Provide the [x, y] coordinate of the cell's center where the given text is located.  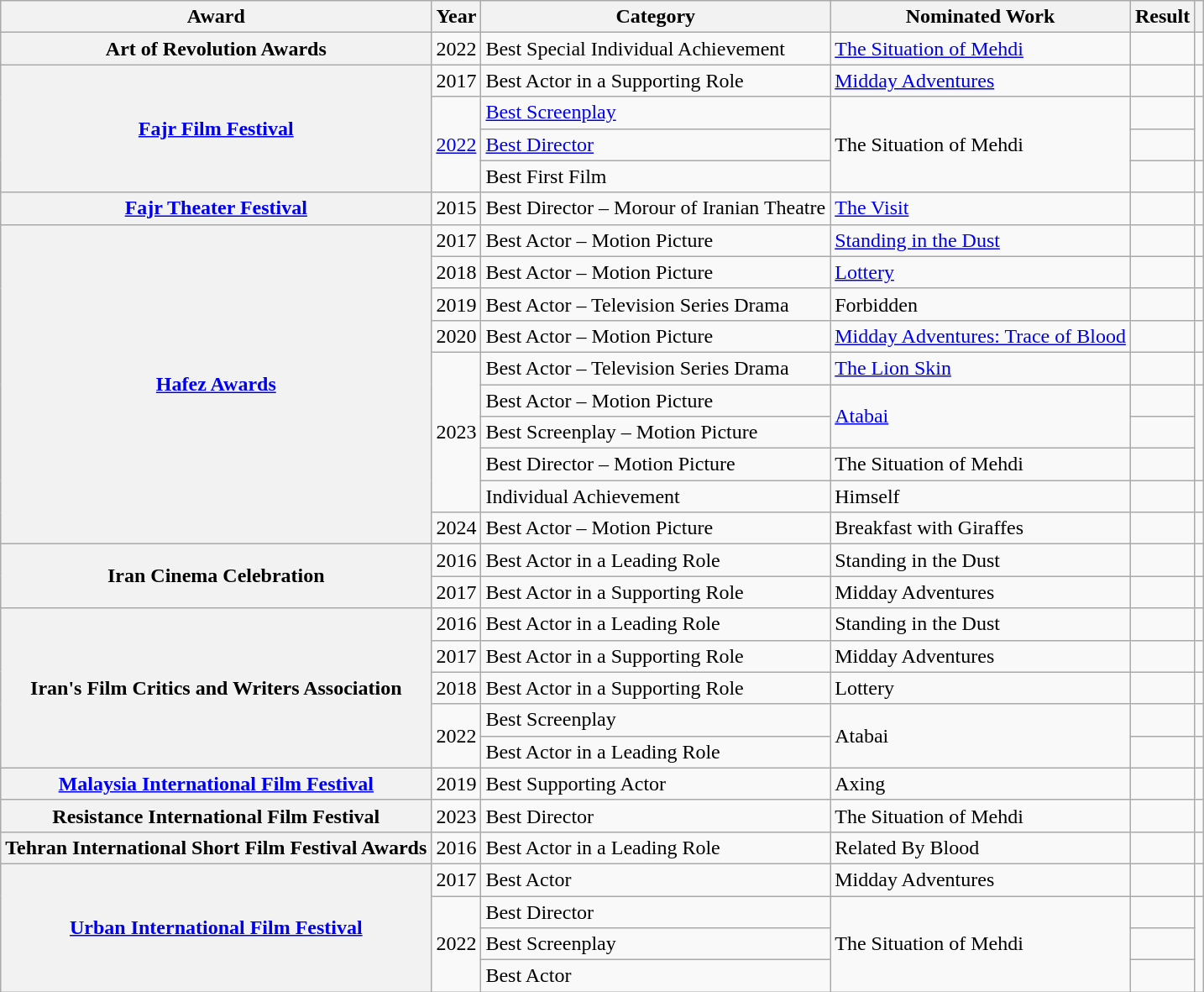
Best Special Individual Achievement [656, 49]
The Lion Skin [981, 368]
Breakfast with Giraffes [981, 528]
Award [217, 17]
Category [656, 17]
Urban International Film Festival [217, 927]
Forbidden [981, 304]
Best Director – Motion Picture [656, 465]
Himself [981, 496]
Best First Film [656, 176]
Result [1162, 17]
Best Director – Morour of Iranian Theatre [656, 208]
Hafez Awards [217, 385]
Resistance International Film Festival [217, 816]
Fajr Film Festival [217, 129]
Best Supporting Actor [656, 784]
Axing [981, 784]
Tehran International Short Film Festival Awards [217, 848]
Iran Cinema Celebration [217, 576]
2024 [457, 528]
Individual Achievement [656, 496]
Best Screenplay – Motion Picture [656, 433]
Midday Adventures: Trace of Blood [981, 336]
The Visit [981, 208]
Year [457, 17]
Nominated Work [981, 17]
Malaysia International Film Festival [217, 784]
Related By Blood [981, 848]
2015 [457, 208]
Fajr Theater Festival [217, 208]
Iran's Film Critics and Writers Association [217, 688]
Art of Revolution Awards [217, 49]
2020 [457, 336]
